Return [x, y] of the center of cell containing provided text 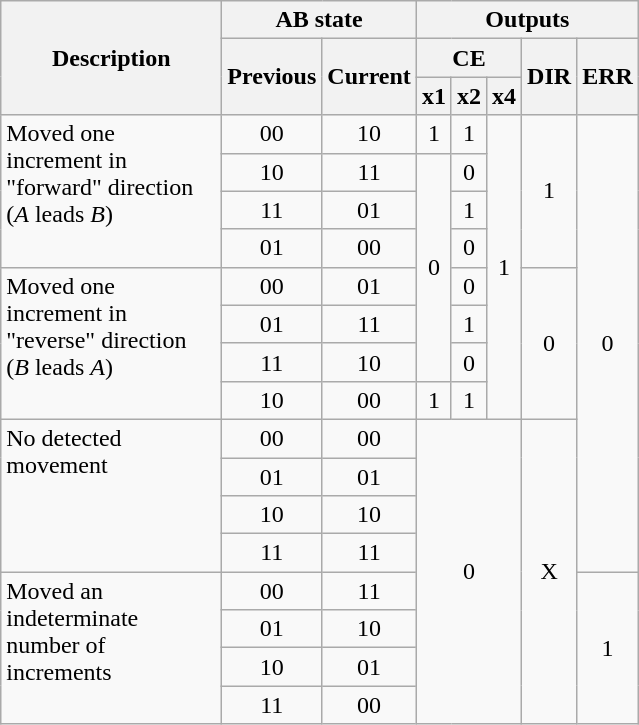
AB state [320, 20]
No detected movement [112, 495]
ERR [608, 77]
Outputs [527, 20]
CE [468, 58]
Moved one increment in "forward" direction(A leads B) [112, 191]
x4 [504, 96]
Moved an indeterminate number of increments [112, 648]
Moved one increment in "reverse" direction(B leads A) [112, 343]
Previous [272, 77]
DIR [550, 77]
x1 [434, 96]
x2 [468, 96]
Current [370, 77]
Description [112, 58]
X [550, 571]
